Identify which cell holds the provided text, then report its (X, Y) central coordinate. 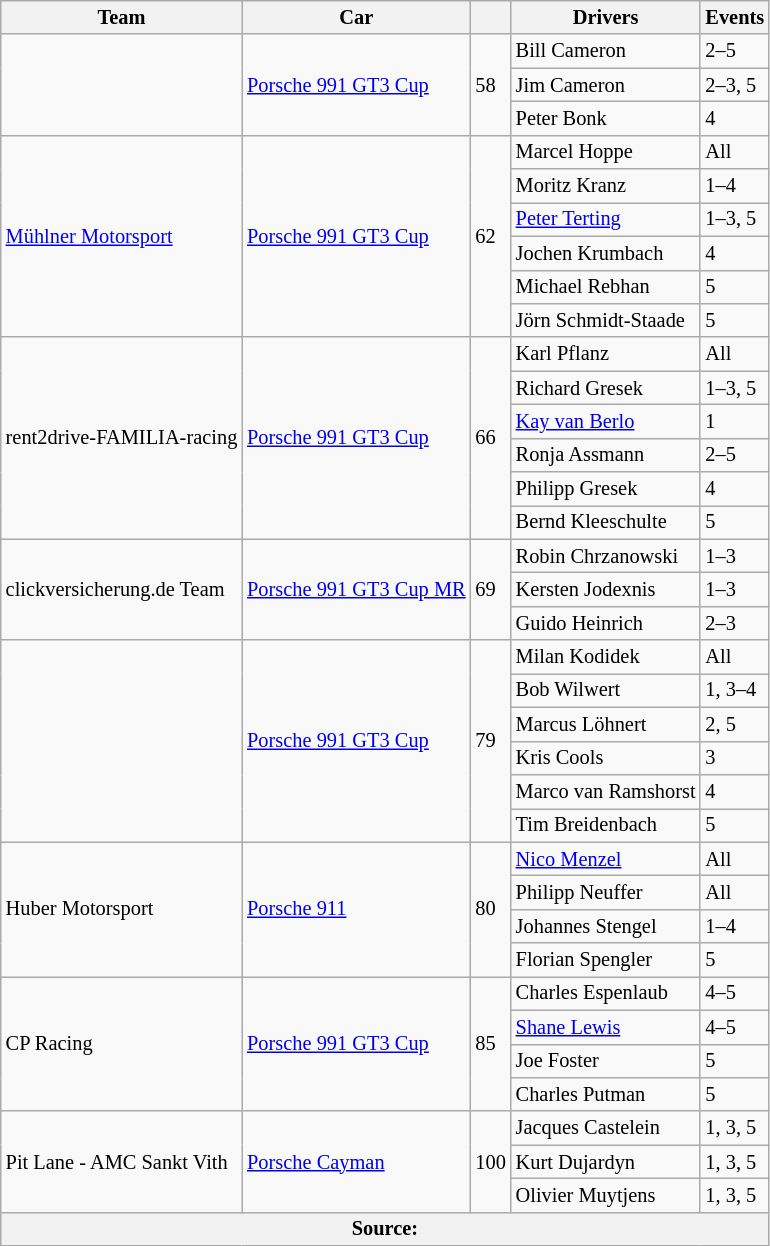
Shane Lewis (606, 1027)
Bill Cameron (606, 51)
Guido Heinrich (606, 623)
Jacques Castelein (606, 1128)
3 (734, 758)
Ronja Assmann (606, 455)
100 (490, 1162)
Charles Putman (606, 1094)
Olivier Muytjens (606, 1195)
rent2drive-FAMILIA-racing (122, 438)
Kersten Jodexnis (606, 589)
Source: (385, 1229)
Tim Breidenbach (606, 825)
Milan Kodidek (606, 657)
Huber Motorsport (122, 910)
85 (490, 1044)
Charles Espenlaub (606, 993)
58 (490, 84)
Michael Rebhan (606, 287)
Drivers (606, 17)
66 (490, 438)
Karl Pflanz (606, 354)
80 (490, 910)
Bob Wilwert (606, 690)
Nico Menzel (606, 859)
clickversicherung.de Team (122, 590)
Car (356, 17)
Peter Bonk (606, 118)
1, 3–4 (734, 690)
Jim Cameron (606, 85)
Philipp Neuffer (606, 892)
Marcus Löhnert (606, 724)
Peter Terting (606, 219)
Pit Lane - AMC Sankt Vith (122, 1162)
Jochen Krumbach (606, 253)
Jörn Schmidt-Staade (606, 320)
2–3 (734, 623)
Marcel Hoppe (606, 152)
Porsche Cayman (356, 1162)
Porsche 911 (356, 910)
Florian Spengler (606, 960)
Events (734, 17)
62 (490, 236)
Porsche 991 GT3 Cup MR (356, 590)
Kris Cools (606, 758)
Moritz Kranz (606, 186)
69 (490, 590)
2, 5 (734, 724)
Kurt Dujardyn (606, 1162)
Marco van Ramshorst (606, 791)
Bernd Kleeschulte (606, 522)
79 (490, 741)
Philipp Gresek (606, 489)
Team (122, 17)
Robin Chrzanowski (606, 556)
CP Racing (122, 1044)
Johannes Stengel (606, 926)
Mühlner Motorsport (122, 236)
Richard Gresek (606, 388)
1 (734, 421)
2–3, 5 (734, 85)
Kay van Berlo (606, 421)
Joe Foster (606, 1061)
